Find where the given text appears and provide that cell's center as [X, Y] coordinate. 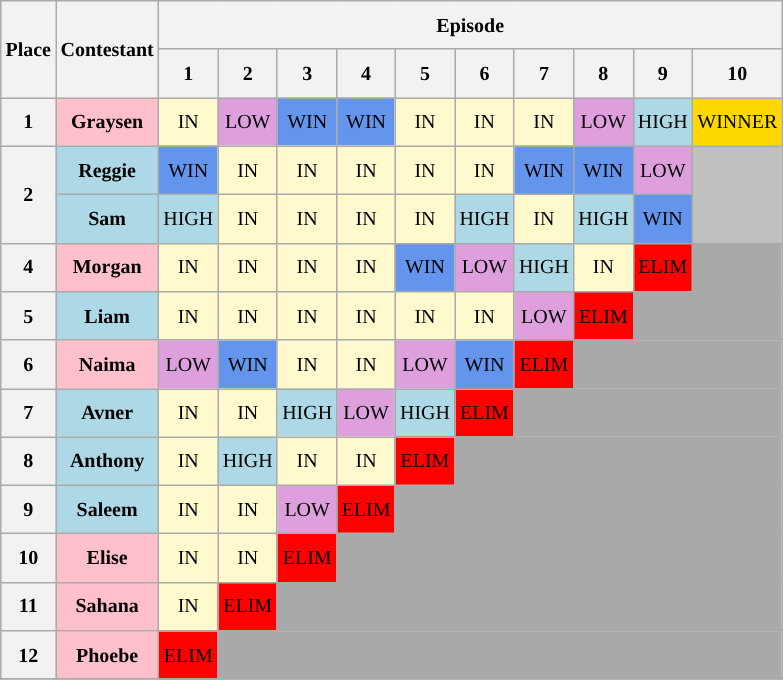
Graysen [108, 122]
WINNER [738, 122]
Episode [470, 25]
12 [28, 655]
Sam [108, 219]
Naima [108, 364]
Saleem [108, 510]
Liam [108, 316]
Reggie [108, 170]
Sahana [108, 607]
3 [306, 74]
Morgan [108, 267]
Contestant [108, 50]
Anthony [108, 461]
Phoebe [108, 655]
Elise [108, 558]
11 [28, 607]
Place [28, 50]
Avner [108, 413]
